Scan for the cell matching the given text and deliver its [X, Y] coordinate at center. 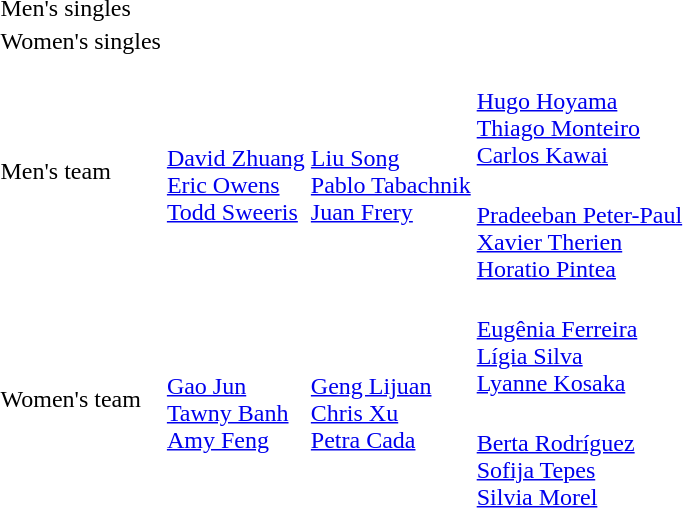
Hugo HoyamaThiago MonteiroCarlos Kawai [579, 114]
Liu SongPablo TabachnikJuan Frery [390, 172]
Pradeeban Peter-PaulXavier TherienHoratio Pintea [579, 228]
Eugênia FerreiraLígia SilvaLyanne Kosaka [579, 342]
David ZhuangEric OwensTodd Sweeris [236, 172]
